Scan for the cell matching the given text and deliver its [x, y] coordinate at center. 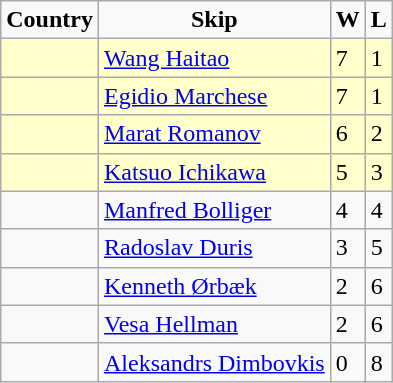
Marat Romanov [214, 134]
Vesa Hellman [214, 324]
Aleksandrs Dimbovkis [214, 362]
0 [348, 362]
Kenneth Ørbæk [214, 286]
Katsuo Ichikawa [214, 172]
L [378, 20]
Manfred Bolliger [214, 210]
W [348, 20]
Skip [214, 20]
Egidio Marchese [214, 96]
Wang Haitao [214, 58]
8 [378, 362]
Radoslav Duris [214, 248]
Country [50, 20]
